Locate the cell with the specified text and output its (x, y) center coordinate. 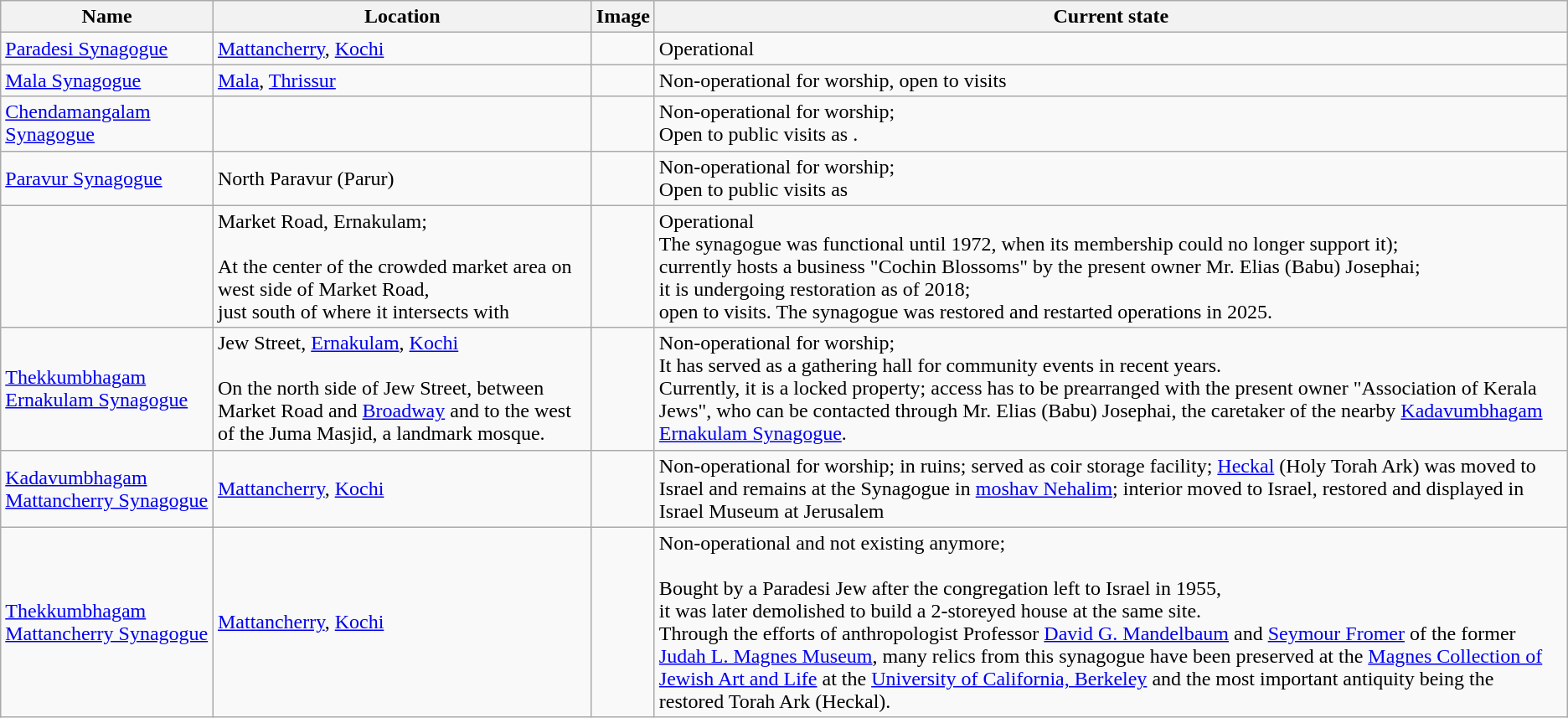
Name (107, 17)
North Paravur (Parur) (402, 178)
Kadavumbhagam Mattancherry Synagogue (107, 488)
Jew Street, Ernakulam, Kochi On the north side of Jew Street, between Market Road and Broadway and to the west of the Juma Masjid, a landmark mosque. (402, 389)
Paravur Synagogue (107, 178)
Mala Synagogue (107, 80)
Operational (1111, 49)
Non-operational for worship, open to visits (1111, 80)
Location (402, 17)
Chendamangalam Synagogue (107, 124)
Thekkumbhagam Mattancherry Synagogue (107, 622)
Thekkumbhagam Ernakulam Synagogue (107, 389)
Non-operational for worship; Open to public visits as . (1111, 124)
Paradesi Synagogue (107, 49)
Current state (1111, 17)
Market Road, Ernakulam; At the center of the crowded market area on west side of Market Road, just south of where it intersects with (402, 266)
Non-operational for worship; Open to public visits as (1111, 178)
Image (623, 17)
Mala, Thrissur (402, 80)
